Search for the cell housing the specified text and yield its [X, Y] center coordinate. 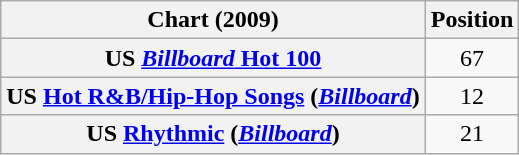
21 [472, 134]
Chart (2009) [213, 20]
67 [472, 58]
US Billboard Hot 100 [213, 58]
US Rhythmic (Billboard) [213, 134]
12 [472, 96]
US Hot R&B/Hip-Hop Songs (Billboard) [213, 96]
Position [472, 20]
